Pinpoint the cell where the given text exists, returning its (X, Y) midpoint coordinate. 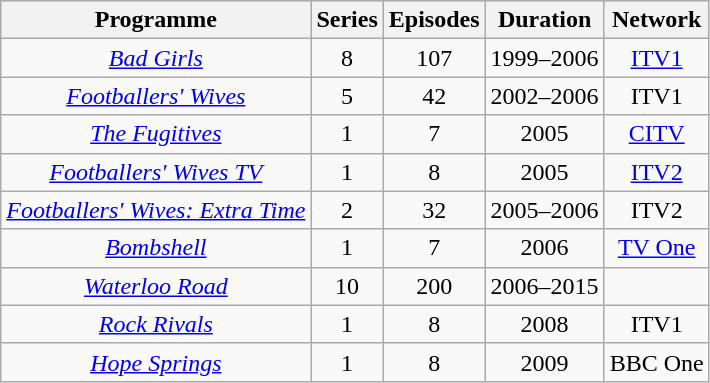
10 (347, 286)
32 (434, 210)
2002–2006 (544, 96)
2006 (544, 248)
Footballers' Wives: Extra Time (156, 210)
Network (656, 20)
2006–2015 (544, 286)
Footballers' Wives (156, 96)
The Fugitives (156, 134)
200 (434, 286)
5 (347, 96)
Waterloo Road (156, 286)
42 (434, 96)
Series (347, 20)
1999–2006 (544, 58)
2008 (544, 324)
BBC One (656, 362)
2 (347, 210)
Bad Girls (156, 58)
Hope Springs (156, 362)
2005–2006 (544, 210)
Footballers' Wives TV (156, 172)
Duration (544, 20)
CITV (656, 134)
Programme (156, 20)
Episodes (434, 20)
Bombshell (156, 248)
107 (434, 58)
TV One (656, 248)
Rock Rivals (156, 324)
2009 (544, 362)
